Search for the cell housing the specified text and yield its [x, y] center coordinate. 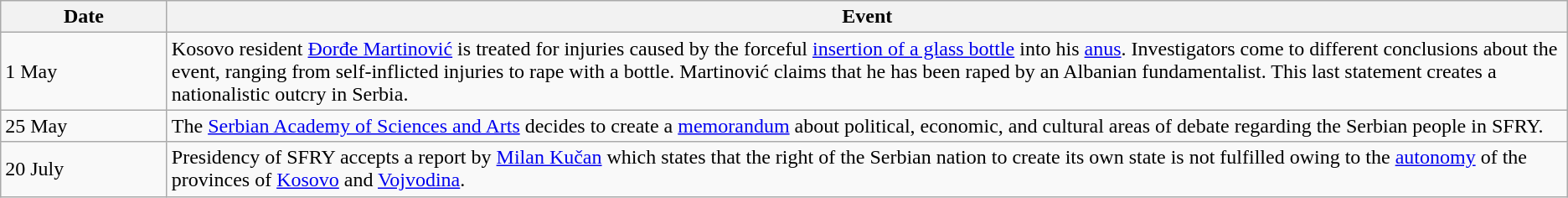
Event [867, 17]
25 May [84, 126]
20 July [84, 169]
1 May [84, 71]
Date [84, 17]
